Pinpoint the cell where the given text exists, returning its (x, y) midpoint coordinate. 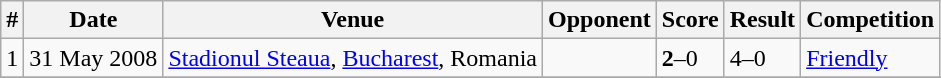
Date (94, 20)
31 May 2008 (94, 58)
Venue (353, 20)
Score (690, 20)
4–0 (762, 58)
Stadionul Steaua, Bucharest, Romania (353, 58)
2–0 (690, 58)
Opponent (600, 20)
Result (762, 20)
1 (12, 58)
Competition (870, 20)
# (12, 20)
Friendly (870, 58)
